Output the [X, Y] coordinate of the center of the cell containing the given text.  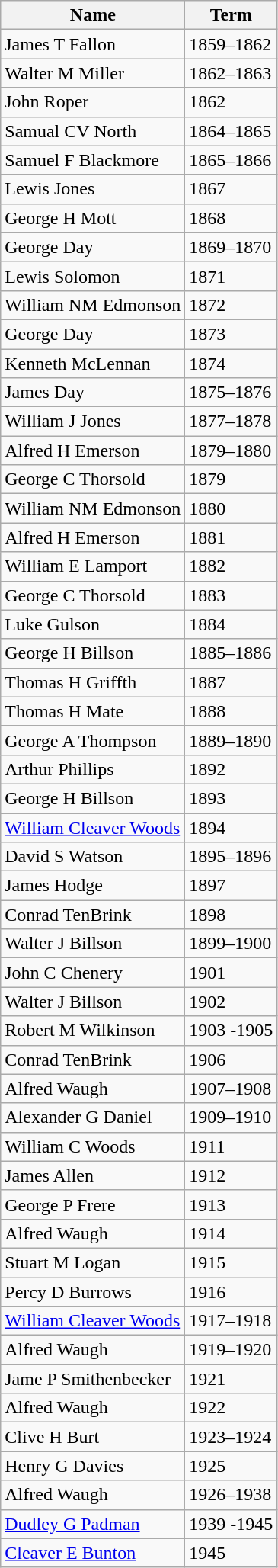
Stuart M Logan [93, 1262]
1862 [232, 102]
1875–1876 [232, 393]
William C Woods [93, 1146]
Henry G Davies [93, 1466]
1868 [232, 218]
Jame P Smithenbecker [93, 1379]
Lewis Jones [93, 189]
1873 [232, 334]
1917–1918 [232, 1321]
1899–1900 [232, 944]
1945 [232, 1553]
James Day [93, 393]
Term [232, 15]
1874 [232, 364]
George A Thompson [93, 740]
1881 [232, 537]
Samuel F Blackmore [93, 160]
1916 [232, 1292]
George H Mott [93, 218]
1909–1910 [232, 1117]
1903 -1905 [232, 1031]
1901 [232, 973]
Lewis Solomon [93, 276]
1877–1878 [232, 422]
William J Jones [93, 422]
William E Lamport [93, 566]
Dudley G Padman [93, 1524]
Alexander G Daniel [93, 1117]
1926–1938 [232, 1495]
1895–1896 [232, 857]
1902 [232, 1002]
1919–1920 [232, 1350]
Samual CV North [93, 131]
Thomas H Mate [93, 711]
1879–1880 [232, 451]
1939 -1945 [232, 1524]
David S Watson [93, 857]
1893 [232, 798]
1867 [232, 189]
Percy D Burrows [93, 1292]
1907–1908 [232, 1089]
1859–1862 [232, 44]
Walter M Miller [93, 73]
Thomas H Griffth [93, 682]
1872 [232, 305]
Robert M Wilkinson [93, 1031]
1885–1886 [232, 653]
1913 [232, 1204]
1894 [232, 827]
1921 [232, 1379]
Luke Gulson [93, 624]
1898 [232, 915]
Clive H Burt [93, 1437]
James T Fallon [93, 44]
1912 [232, 1175]
1897 [232, 886]
1923–1924 [232, 1437]
1862–1863 [232, 73]
1884 [232, 624]
Cleaver E Bunton [93, 1553]
John C Chenery [93, 973]
1880 [232, 508]
1871 [232, 276]
1915 [232, 1262]
1911 [232, 1146]
John Roper [93, 102]
1922 [232, 1408]
1888 [232, 711]
Kenneth McLennan [93, 364]
Arthur Phillips [93, 769]
1883 [232, 595]
1925 [232, 1466]
1882 [232, 566]
1889–1890 [232, 740]
1869–1870 [232, 247]
1887 [232, 682]
James Allen [93, 1175]
1864–1865 [232, 131]
1879 [232, 479]
1914 [232, 1233]
1906 [232, 1060]
Name [93, 15]
James Hodge [93, 886]
1892 [232, 769]
1865–1866 [232, 160]
George P Frere [93, 1204]
